Search for the cell housing the specified text and yield its (X, Y) center coordinate. 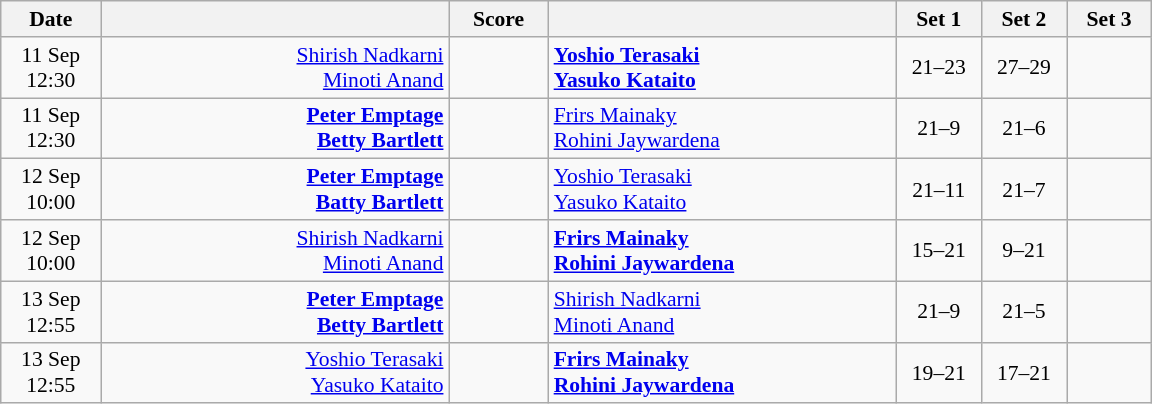
Date (51, 19)
21–6 (1024, 128)
Score (498, 19)
9–21 (1024, 250)
21–7 (1024, 190)
Set 1 (938, 19)
17–21 (1024, 372)
Set 2 (1024, 19)
21–11 (938, 190)
Peter Emptage Batty Bartlett (275, 190)
27–29 (1024, 68)
21–23 (938, 68)
Set 3 (1108, 19)
15–21 (938, 250)
21–5 (1024, 312)
19–21 (938, 372)
